Search for the cell housing the specified text and yield its (X, Y) center coordinate. 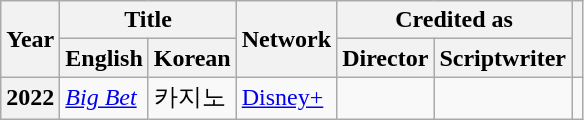
Year (30, 39)
English (104, 58)
Title (148, 20)
Credited as (454, 20)
카지노 (192, 98)
Disney+ (286, 98)
Network (286, 39)
Big Bet (104, 98)
Scriptwriter (503, 58)
Korean (192, 58)
Director (386, 58)
2022 (30, 98)
